Pinpoint the cell where the given text exists, returning its [x, y] midpoint coordinate. 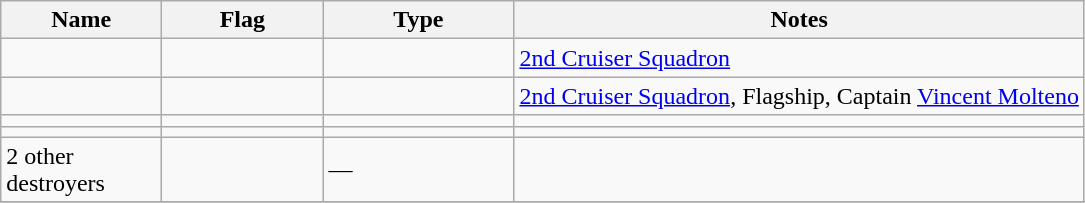
— [418, 170]
Name [82, 20]
Notes [799, 20]
2 other destroyers [82, 170]
2nd Cruiser Squadron [799, 58]
2nd Cruiser Squadron, Flagship, Captain Vincent Molteno [799, 96]
Flag [242, 20]
Type [418, 20]
